Provide the [x, y] coordinate of the cell's center where the given text is located.  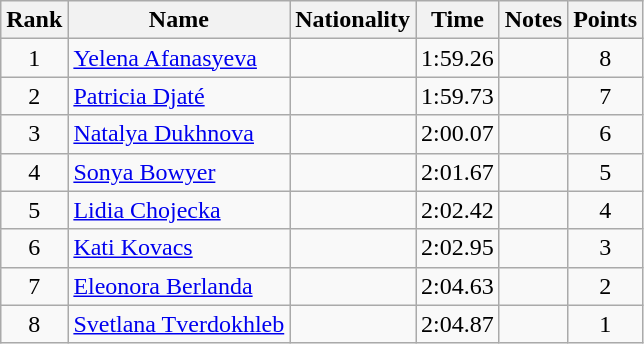
Natalya Dukhnova [179, 134]
Kati Kovacs [179, 248]
Sonya Bowyer [179, 172]
Lidia Chojecka [179, 210]
Name [179, 20]
1:59.73 [458, 96]
Eleonora Berlanda [179, 286]
Points [606, 20]
2:04.87 [458, 324]
Yelena Afanasyeva [179, 58]
2:02.95 [458, 248]
2:00.07 [458, 134]
2:02.42 [458, 210]
Svetlana Tverdokhleb [179, 324]
Rank [34, 20]
2:04.63 [458, 286]
2:01.67 [458, 172]
Patricia Djaté [179, 96]
Time [458, 20]
1:59.26 [458, 58]
Nationality [353, 20]
Notes [533, 20]
